Locate the cell with the specified text and output its [X, Y] center coordinate. 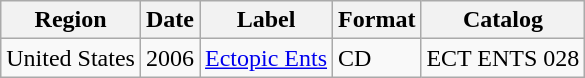
Ectopic Ents [266, 58]
United States [71, 58]
Format [377, 20]
Date [170, 20]
Catalog [503, 20]
Region [71, 20]
Label [266, 20]
CD [377, 58]
ECT ENTS 028 [503, 58]
2006 [170, 58]
